Find where the given text appears and provide that cell's center as (X, Y) coordinate. 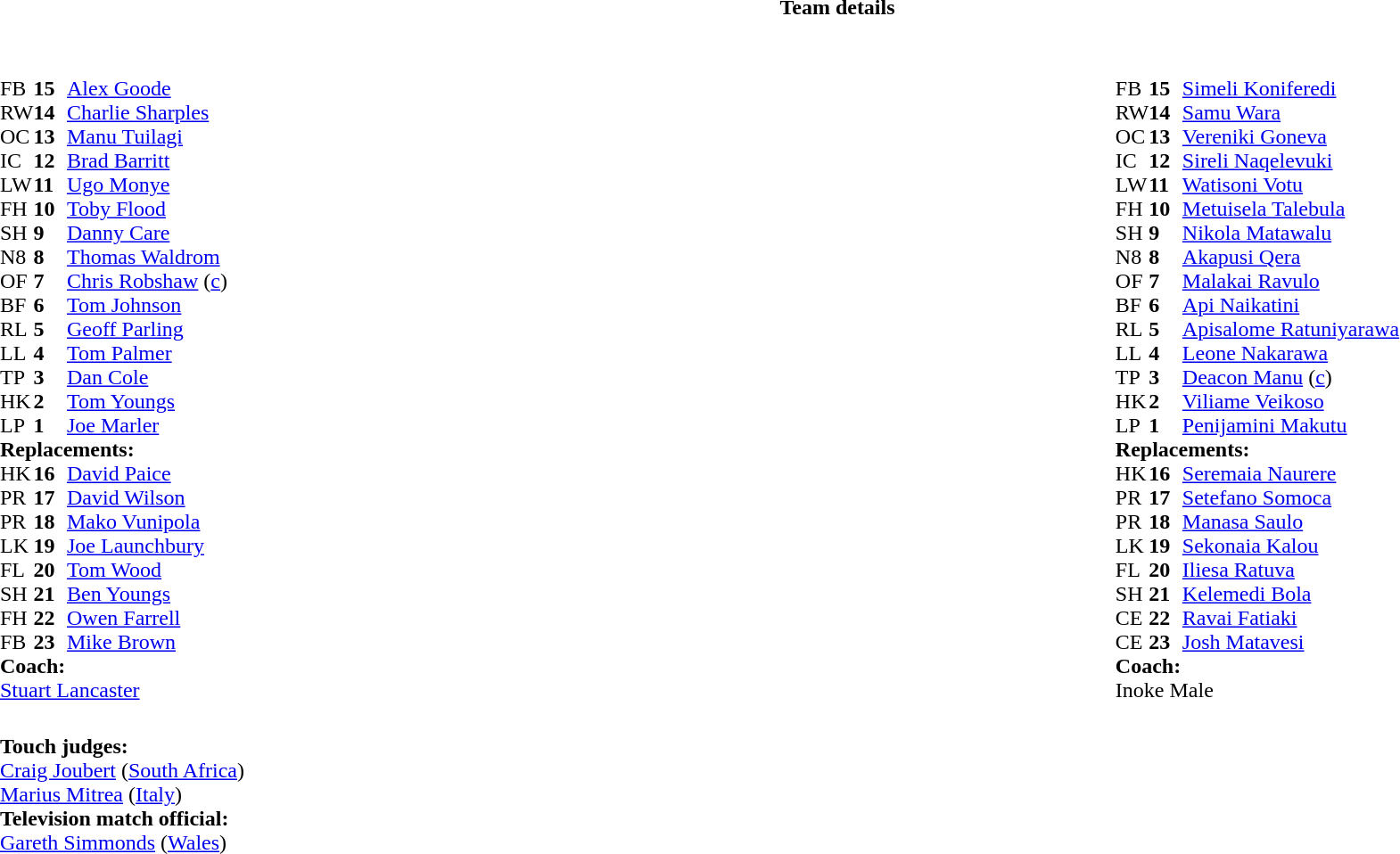
Sireli Naqelevuki (1291, 160)
Leone Nakarawa (1291, 353)
Tom Wood (147, 571)
David Wilson (147, 497)
Manasa Saulo (1291, 522)
Chris Robshaw (c) (147, 282)
Ravai Fatiaki (1291, 619)
Alex Goode (147, 89)
Simeli Koniferedi (1291, 89)
Tom Johnson (147, 305)
Mako Vunipola (147, 522)
Owen Farrell (147, 619)
Manu Tuilagi (147, 137)
Viliame Veikoso (1291, 401)
Tom Palmer (147, 353)
Inoke Male (1257, 690)
Thomas Waldrom (147, 257)
Mike Brown (147, 642)
Akapusi Qera (1291, 257)
Josh Matavesi (1291, 642)
Charlie Sharples (147, 112)
Seremaia Naurere (1291, 474)
Nikola Matawalu (1291, 234)
Deacon Manu (c) (1291, 378)
Kelemedi Bola (1291, 594)
Penijamini Makutu (1291, 426)
Apisalome Ratuniyarawa (1291, 330)
Setefano Somoca (1291, 497)
Vereniki Goneva (1291, 137)
Ugo Monye (147, 185)
Malakai Ravulo (1291, 282)
Brad Barritt (147, 160)
Ben Youngs (147, 594)
Watisoni Votu (1291, 185)
Tom Youngs (147, 401)
Danny Care (147, 234)
David Paice (147, 474)
Samu Wara (1291, 112)
Geoff Parling (147, 330)
Iliesa Ratuva (1291, 571)
Dan Cole (147, 378)
Api Naikatini (1291, 305)
Metuisela Talebula (1291, 209)
Stuart Lancaster (114, 690)
Joe Marler (147, 426)
Toby Flood (147, 209)
Joe Launchbury (147, 546)
Sekonaia Kalou (1291, 546)
